Output the [x, y] coordinate of the center of the cell containing the given text.  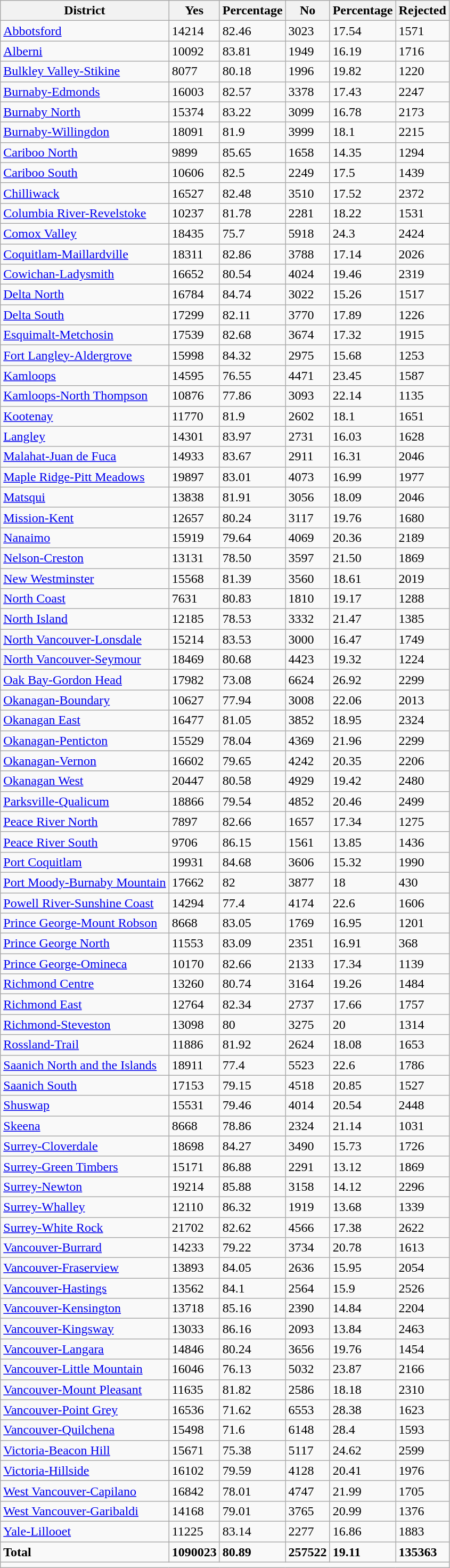
86.15 [252, 842]
86.32 [252, 1207]
Surrey-Green Timbers [85, 1166]
21.47 [363, 619]
3275 [308, 1025]
Peace River North [85, 822]
2166 [422, 1369]
19931 [194, 862]
15529 [194, 741]
Rossland-Trail [85, 1045]
18.61 [363, 578]
13.68 [363, 1207]
84.27 [252, 1146]
16046 [194, 1369]
20.35 [363, 761]
Total [85, 1552]
Rejected [422, 11]
1527 [422, 1085]
12110 [194, 1207]
4471 [308, 376]
15374 [194, 112]
Fort Langley-Aldergrove [85, 355]
1090023 [194, 1552]
84.32 [252, 355]
15.73 [363, 1146]
16652 [194, 274]
22.14 [363, 396]
3117 [308, 517]
3765 [308, 1511]
Vancouver-Kensington [85, 1309]
18.95 [363, 720]
Vancouver-Langara [85, 1349]
16784 [194, 295]
2911 [308, 457]
17982 [194, 680]
78.50 [252, 558]
19.42 [363, 781]
2291 [308, 1166]
13.85 [363, 842]
Vancouver-Kingsway [85, 1329]
Burnaby North [85, 112]
82.62 [252, 1227]
16.78 [363, 112]
1587 [422, 376]
1915 [422, 335]
Esquimalt-Metchosin [85, 335]
1757 [422, 1004]
2564 [308, 1288]
4069 [308, 538]
Peace River South [85, 842]
3490 [308, 1146]
20447 [194, 781]
1517 [422, 295]
2372 [422, 193]
82.46 [252, 31]
Vancouver-Burrard [85, 1248]
Richmond-Steveston [85, 1025]
3022 [308, 295]
Nanaimo [85, 538]
10092 [194, 51]
2390 [308, 1309]
Matsqui [85, 497]
2622 [422, 1227]
76.55 [252, 376]
6624 [308, 680]
13.12 [363, 1166]
1454 [422, 1349]
17.32 [363, 335]
16.03 [363, 436]
1253 [422, 355]
3000 [308, 639]
Cowichan-Ladysmith [85, 274]
13.84 [363, 1329]
11635 [194, 1390]
17.5 [363, 173]
80.54 [252, 274]
13098 [194, 1025]
22.06 [363, 700]
1769 [308, 923]
10606 [194, 173]
Saanich South [85, 1085]
10170 [194, 964]
16536 [194, 1410]
9899 [194, 152]
17662 [194, 882]
13893 [194, 1268]
85.88 [252, 1187]
New Westminster [85, 578]
1288 [422, 599]
Skeena [85, 1126]
North Vancouver-Seymour [85, 660]
1593 [422, 1430]
83.53 [252, 639]
368 [422, 944]
80 [252, 1025]
Delta South [85, 315]
District [85, 11]
2586 [308, 1390]
84.68 [252, 862]
3852 [308, 720]
80.58 [252, 781]
Okanagan-Vernon [85, 761]
1224 [422, 660]
14595 [194, 376]
1919 [308, 1207]
15214 [194, 639]
3056 [308, 497]
15568 [194, 578]
Kamloops-North Thompson [85, 396]
21702 [194, 1227]
Vancouver-Little Mountain [85, 1369]
2206 [422, 761]
4369 [308, 741]
1484 [422, 984]
79.54 [252, 801]
4518 [308, 1085]
10876 [194, 396]
1990 [422, 862]
3560 [308, 578]
Richmond East [85, 1004]
1376 [422, 1511]
1651 [422, 416]
18.09 [363, 497]
19.11 [363, 1552]
Abbotsford [85, 31]
Alberni [85, 51]
1726 [422, 1146]
1613 [422, 1248]
80.68 [252, 660]
28.4 [363, 1430]
3999 [308, 132]
2599 [422, 1450]
3597 [308, 558]
17.38 [363, 1227]
Bulkley Valley-Stikine [85, 71]
15919 [194, 538]
430 [422, 882]
2636 [308, 1268]
2296 [422, 1187]
2026 [422, 254]
1135 [422, 396]
2054 [422, 1268]
83.22 [252, 112]
Delta North [85, 295]
4024 [308, 274]
20.36 [363, 538]
19214 [194, 1187]
80.83 [252, 599]
2133 [308, 964]
84.05 [252, 1268]
18 [363, 882]
1339 [422, 1207]
21.50 [363, 558]
2310 [422, 1390]
2204 [422, 1309]
Okanagan West [85, 781]
3332 [308, 619]
23.45 [363, 376]
Victoria-Beacon Hill [85, 1450]
2602 [308, 416]
3023 [308, 31]
Surrey-Whalley [85, 1207]
2281 [308, 213]
82.86 [252, 254]
15498 [194, 1430]
26.92 [363, 680]
North Coast [85, 599]
Coquitlam-Maillardville [85, 254]
83.97 [252, 436]
Chilliwack [85, 193]
3770 [308, 315]
80.18 [252, 71]
15.32 [363, 862]
14168 [194, 1511]
77.94 [252, 700]
11553 [194, 944]
4747 [308, 1491]
Burnaby-Willingdon [85, 132]
1201 [422, 923]
82.5 [252, 173]
5918 [308, 233]
12185 [194, 619]
Port Coquitlam [85, 862]
1786 [422, 1065]
11886 [194, 1045]
3656 [308, 1349]
21.14 [363, 1126]
2737 [308, 1004]
24.3 [363, 233]
80.74 [252, 984]
4929 [308, 781]
No [308, 11]
1658 [308, 152]
86.16 [252, 1329]
18.18 [363, 1390]
19897 [194, 477]
14.12 [363, 1187]
Surrey-White Rock [85, 1227]
14301 [194, 436]
82.48 [252, 193]
83.09 [252, 944]
81.91 [252, 497]
16003 [194, 92]
80.89 [252, 1552]
2731 [308, 436]
3093 [308, 396]
20.78 [363, 1248]
77.86 [252, 396]
1226 [422, 315]
3510 [308, 193]
10627 [194, 700]
13718 [194, 1309]
84.74 [252, 295]
13260 [194, 984]
1571 [422, 31]
Mission-Kent [85, 517]
3734 [308, 1248]
3099 [308, 112]
14214 [194, 31]
1436 [422, 842]
75.7 [252, 233]
3788 [308, 254]
Comox Valley [85, 233]
2448 [422, 1106]
17.66 [363, 1004]
Saanich North and the Islands [85, 1065]
135363 [422, 1552]
11225 [194, 1531]
17.54 [363, 31]
4242 [308, 761]
3877 [308, 882]
Vancouver-Mount Pleasant [85, 1390]
2277 [308, 1531]
16102 [194, 1470]
Prince George North [85, 944]
79.65 [252, 761]
1949 [308, 51]
79.22 [252, 1248]
14.84 [363, 1309]
24.62 [363, 1450]
Prince George-Omineca [85, 964]
83.01 [252, 477]
78.86 [252, 1126]
Port Moody-Burnaby Mountain [85, 882]
16.19 [363, 51]
7897 [194, 822]
21.96 [363, 741]
1220 [422, 71]
12657 [194, 517]
79.01 [252, 1511]
16.47 [363, 639]
19.17 [363, 599]
1606 [422, 903]
16.91 [363, 944]
1680 [422, 517]
Vancouver-Hastings [85, 1288]
11770 [194, 416]
2975 [308, 355]
18469 [194, 660]
20 [363, 1025]
16.95 [363, 923]
Richmond Centre [85, 984]
2247 [422, 92]
Cariboo North [85, 152]
Maple Ridge-Pitt Meadows [85, 477]
85.65 [252, 152]
83.14 [252, 1531]
83.05 [252, 923]
18911 [194, 1065]
Columbia River-Revelstoke [85, 213]
1716 [422, 51]
84.1 [252, 1288]
20.41 [363, 1470]
78.53 [252, 619]
76.13 [252, 1369]
14233 [194, 1248]
1976 [422, 1470]
18.08 [363, 1045]
4174 [308, 903]
81.39 [252, 578]
Prince George-Mount Robson [85, 923]
12764 [194, 1004]
20.99 [363, 1511]
Vancouver-Point Grey [85, 1410]
1531 [422, 213]
3378 [308, 92]
2624 [308, 1045]
18091 [194, 132]
2013 [422, 700]
2480 [422, 781]
1810 [308, 599]
18435 [194, 233]
Vancouver-Fraserview [85, 1268]
82.11 [252, 315]
18311 [194, 254]
North Island [85, 619]
Nelson-Creston [85, 558]
1996 [308, 71]
1561 [308, 842]
82.34 [252, 1004]
17299 [194, 315]
257522 [308, 1552]
Langley [85, 436]
1623 [422, 1410]
15171 [194, 1166]
23.87 [363, 1369]
81.05 [252, 720]
15.26 [363, 295]
3606 [308, 862]
3158 [308, 1187]
Shuswap [85, 1106]
Okanagan-Boundary [85, 700]
13838 [194, 497]
1275 [422, 822]
14.35 [363, 152]
16477 [194, 720]
14846 [194, 1349]
16.86 [363, 1531]
1628 [422, 436]
73.08 [252, 680]
5523 [308, 1065]
Surrey-Cloverdale [85, 1146]
Burnaby-Edmonds [85, 92]
Oak Bay-Gordon Head [85, 680]
79.59 [252, 1470]
15671 [194, 1450]
21.99 [363, 1491]
1385 [422, 619]
15.68 [363, 355]
78.04 [252, 741]
17.89 [363, 315]
20.46 [363, 801]
1314 [422, 1025]
20.85 [363, 1085]
Okanagan East [85, 720]
1705 [422, 1491]
Cariboo South [85, 173]
2351 [308, 944]
2526 [422, 1288]
2249 [308, 173]
Powell River-Sunshine Coast [85, 903]
8077 [194, 71]
17539 [194, 335]
Kootenay [85, 416]
1657 [308, 822]
83.81 [252, 51]
10237 [194, 213]
1439 [422, 173]
7631 [194, 599]
Okanagan-Penticton [85, 741]
3008 [308, 700]
Surrey-Newton [85, 1187]
17153 [194, 1085]
16842 [194, 1491]
Vancouver-Quilchena [85, 1430]
15.95 [363, 1268]
5032 [308, 1369]
13131 [194, 558]
1883 [422, 1531]
3674 [308, 335]
1139 [422, 964]
13033 [194, 1329]
15998 [194, 355]
15.9 [363, 1288]
2173 [422, 112]
2424 [422, 233]
1977 [422, 477]
13562 [194, 1288]
19.26 [363, 984]
71.6 [252, 1430]
75.38 [252, 1450]
2319 [422, 274]
2019 [422, 578]
16.31 [363, 457]
6553 [308, 1410]
17.43 [363, 92]
79.15 [252, 1085]
82.68 [252, 335]
16527 [194, 193]
Kamloops [85, 376]
5117 [308, 1450]
16602 [194, 761]
Parksville-Qualicum [85, 801]
1653 [422, 1045]
2093 [308, 1329]
1749 [422, 639]
83.67 [252, 457]
20.54 [363, 1106]
9706 [194, 842]
17.14 [363, 254]
18.22 [363, 213]
18698 [194, 1146]
28.38 [363, 1410]
16.99 [363, 477]
14933 [194, 457]
81.92 [252, 1045]
4014 [308, 1106]
19.32 [363, 660]
19.82 [363, 71]
6148 [308, 1430]
85.16 [252, 1309]
4073 [308, 477]
82 [252, 882]
81.78 [252, 213]
3164 [308, 984]
15531 [194, 1106]
West Vancouver-Garibaldi [85, 1511]
19.46 [363, 274]
71.62 [252, 1410]
2189 [422, 538]
North Vancouver-Lonsdale [85, 639]
Yale-Lillooet [85, 1531]
Yes [194, 11]
81.82 [252, 1390]
West Vancouver-Capilano [85, 1491]
79.46 [252, 1106]
2215 [422, 132]
1031 [422, 1126]
14294 [194, 903]
4423 [308, 660]
79.64 [252, 538]
18866 [194, 801]
2499 [422, 801]
82.57 [252, 92]
4128 [308, 1470]
86.88 [252, 1166]
4852 [308, 801]
78.01 [252, 1491]
Victoria-Hillside [85, 1470]
1294 [422, 152]
2463 [422, 1329]
4566 [308, 1227]
Malahat-Juan de Fuca [85, 457]
17.52 [363, 193]
